Determine the [X, Y] coordinate at the center of the cell enclosing the given text.  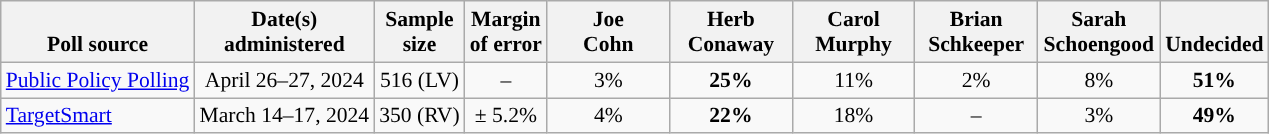
TargetSmart [98, 116]
4% [608, 116]
18% [854, 116]
April 26–27, 2024 [284, 80]
CarolMurphy [854, 32]
25% [732, 80]
Poll source [98, 32]
BrianSchkeeper [976, 32]
Marginof error [506, 32]
11% [854, 80]
Undecided [1214, 32]
516 (LV) [420, 80]
Samplesize [420, 32]
HerbConaway [732, 32]
Public Policy Polling [98, 80]
March 14–17, 2024 [284, 116]
± 5.2% [506, 116]
8% [1098, 80]
Date(s)administered [284, 32]
51% [1214, 80]
JoeCohn [608, 32]
SarahSchoengood [1098, 32]
22% [732, 116]
49% [1214, 116]
350 (RV) [420, 116]
2% [976, 80]
